From the cell containing the given text, extract its center point as (x, y) coordinate. 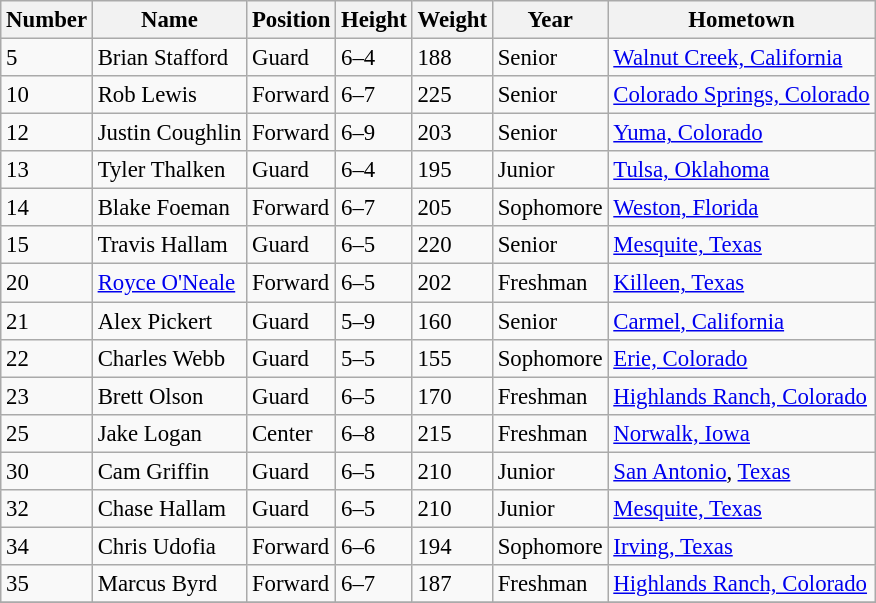
Blake Foeman (169, 208)
Brett Olson (169, 396)
194 (452, 546)
6–8 (374, 433)
Charles Webb (169, 358)
Chase Hallam (169, 509)
23 (47, 396)
30 (47, 471)
Carmel, California (742, 321)
21 (47, 321)
35 (47, 584)
6–6 (374, 546)
13 (47, 170)
12 (47, 133)
Colorado Springs, Colorado (742, 95)
25 (47, 433)
160 (452, 321)
San Antonio, Texas (742, 471)
Height (374, 20)
6–9 (374, 133)
5 (47, 58)
Yuma, Colorado (742, 133)
Brian Stafford (169, 58)
5–5 (374, 358)
Year (550, 20)
Rob Lewis (169, 95)
Center (292, 433)
Alex Pickert (169, 321)
215 (452, 433)
205 (452, 208)
Justin Coughlin (169, 133)
Norwalk, Iowa (742, 433)
34 (47, 546)
32 (47, 509)
Travis Hallam (169, 245)
225 (452, 95)
203 (452, 133)
220 (452, 245)
Number (47, 20)
Name (169, 20)
Position (292, 20)
Irving, Texas (742, 546)
202 (452, 283)
Jake Logan (169, 433)
187 (452, 584)
Erie, Colorado (742, 358)
5–9 (374, 321)
Weight (452, 20)
14 (47, 208)
15 (47, 245)
155 (452, 358)
195 (452, 170)
20 (47, 283)
Killeen, Texas (742, 283)
170 (452, 396)
Hometown (742, 20)
Chris Udofia (169, 546)
10 (47, 95)
Marcus Byrd (169, 584)
Tulsa, Oklahoma (742, 170)
188 (452, 58)
Cam Griffin (169, 471)
Weston, Florida (742, 208)
Walnut Creek, California (742, 58)
Tyler Thalken (169, 170)
Royce O'Neale (169, 283)
22 (47, 358)
